Find where the given text appears and provide that cell's center as [X, Y] coordinate. 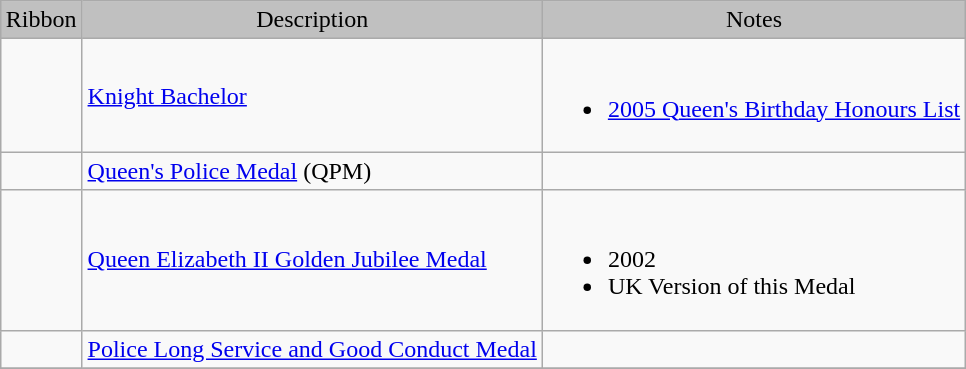
Police Long Service and Good Conduct Medal [312, 349]
2002UK Version of this Medal [754, 260]
Knight Bachelor [312, 96]
Ribbon [41, 20]
Description [312, 20]
Queen Elizabeth II Golden Jubilee Medal [312, 260]
2005 Queen's Birthday Honours List [754, 96]
Queen's Police Medal (QPM) [312, 171]
Notes [754, 20]
